Find where the given text appears and provide that cell's center as [X, Y] coordinate. 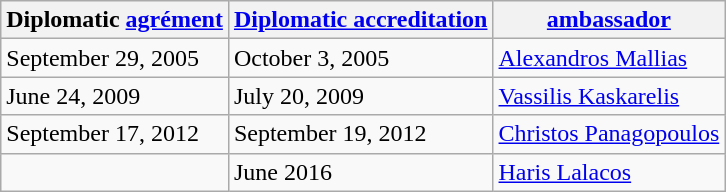
Diplomatic agrément [115, 20]
ambassador [609, 20]
Alexandros Mallias [609, 58]
September 19, 2012 [360, 134]
Vassilis Kaskarelis [609, 96]
Christos Panagopoulos [609, 134]
July 20, 2009 [360, 96]
September 29, 2005 [115, 58]
September 17, 2012 [115, 134]
June 2016 [360, 172]
June 24, 2009 [115, 96]
Diplomatic accreditation [360, 20]
Haris Lalacos [609, 172]
October 3, 2005 [360, 58]
